Pinpoint the cell where the given text exists, returning its (x, y) midpoint coordinate. 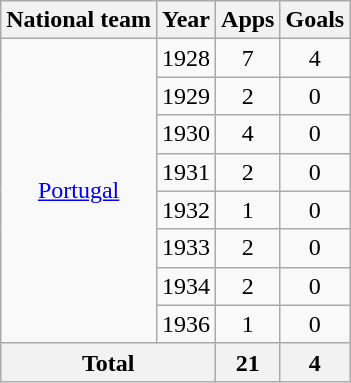
Total (108, 362)
1931 (186, 172)
1933 (186, 248)
7 (248, 58)
1936 (186, 324)
1932 (186, 210)
21 (248, 362)
Apps (248, 20)
Year (186, 20)
National team (79, 20)
Goals (315, 20)
1929 (186, 96)
1934 (186, 286)
1928 (186, 58)
Portugal (79, 191)
1930 (186, 134)
